Return (X, Y) of the center of cell containing provided text 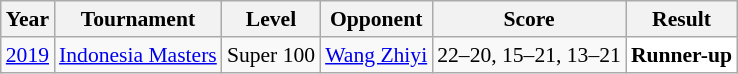
Score (529, 19)
Level (271, 19)
2019 (28, 55)
22–20, 15–21, 13–21 (529, 55)
Wang Zhiyi (376, 55)
Tournament (138, 19)
Result (682, 19)
Super 100 (271, 55)
Year (28, 19)
Indonesia Masters (138, 55)
Opponent (376, 19)
Runner-up (682, 55)
